Determine the [X, Y] coordinate at the center of the cell enclosing the given text.  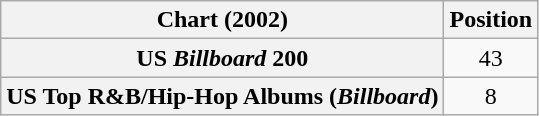
Chart (2002) [222, 20]
8 [491, 96]
43 [491, 58]
Position [491, 20]
US Billboard 200 [222, 58]
US Top R&B/Hip-Hop Albums (Billboard) [222, 96]
